Detect which cell encompasses the target text, then output its [X, Y] center coordinate. 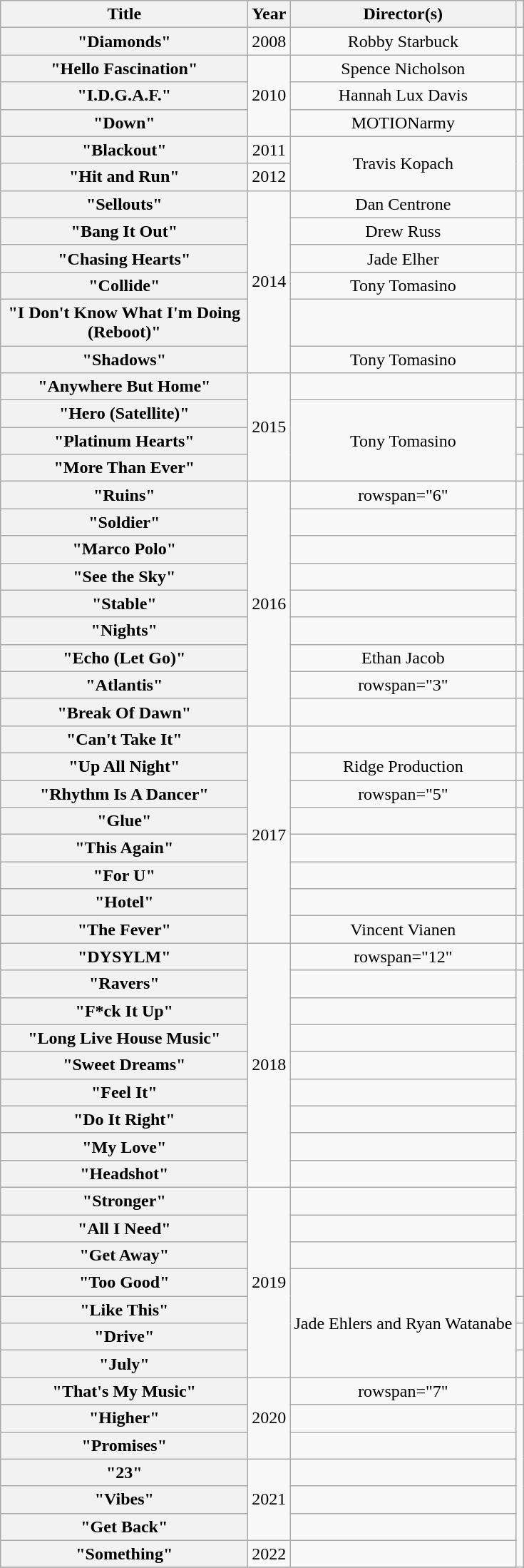
"Headshot" [124, 1174]
"F*ck It Up" [124, 1011]
Spence Nicholson [404, 68]
"Nights" [124, 631]
2011 [269, 150]
"Stronger" [124, 1201]
"See the Sky" [124, 576]
2019 [269, 1282]
Vincent Vianen [404, 930]
"Platinum Hearts" [124, 441]
"Glue" [124, 821]
"Like This" [124, 1310]
2014 [269, 281]
Robby Starbuck [404, 41]
"Sellouts" [124, 204]
rowspan="6" [404, 495]
"Diamonds" [124, 41]
rowspan="12" [404, 957]
"23" [124, 1472]
"Break Of Dawn" [124, 712]
"Echo (Let Go)" [124, 658]
"Atlantis" [124, 685]
"DYSYLM" [124, 957]
rowspan="5" [404, 794]
Dan Centrone [404, 204]
"Hotel" [124, 902]
2015 [269, 427]
"Drive" [124, 1337]
2018 [269, 1066]
"I.D.G.A.F." [124, 96]
"July" [124, 1364]
"Something" [124, 1554]
"Stable" [124, 604]
"Bang It Out" [124, 231]
2020 [269, 1418]
"Promises" [124, 1445]
"Higher" [124, 1418]
2008 [269, 41]
Travis Kopach [404, 163]
"Do It Right" [124, 1119]
"For U" [124, 875]
"More Than Ever" [124, 468]
Title [124, 14]
"All I Need" [124, 1228]
"Feel It" [124, 1092]
"Hello Fascination" [124, 68]
"Chasing Hearts" [124, 258]
Ethan Jacob [404, 658]
"Soldier" [124, 522]
2022 [269, 1554]
"Up All Night" [124, 766]
rowspan="7" [404, 1391]
"Ruins" [124, 495]
2017 [269, 834]
2012 [269, 177]
"Get Away" [124, 1256]
"Marco Polo" [124, 549]
"Rhythm Is A Dancer" [124, 794]
"Hero (Satellite)" [124, 414]
"The Fever" [124, 930]
Year [269, 14]
2010 [269, 96]
"I Don't Know What I'm Doing (Reboot)" [124, 322]
"Sweet Dreams" [124, 1065]
Jade Elher [404, 258]
Director(s) [404, 14]
"That's My Music" [124, 1391]
Ridge Production [404, 766]
"Anywhere But Home" [124, 387]
"Down" [124, 123]
2016 [269, 604]
"Vibes" [124, 1500]
"Get Back" [124, 1527]
Jade Ehlers and Ryan Watanabe [404, 1323]
"Shadows" [124, 359]
MOTIONarmy [404, 123]
"Hit and Run" [124, 177]
"This Again" [124, 848]
"Blackout" [124, 150]
2021 [269, 1500]
rowspan="3" [404, 685]
"Too Good" [124, 1283]
Drew Russ [404, 231]
"Ravers" [124, 984]
Hannah Lux Davis [404, 96]
"Collide" [124, 285]
"Long Live House Music" [124, 1038]
"Can't Take It" [124, 739]
"My Love" [124, 1146]
